For the text-containing cell, return its midpoint in (X, Y) coordinate format. 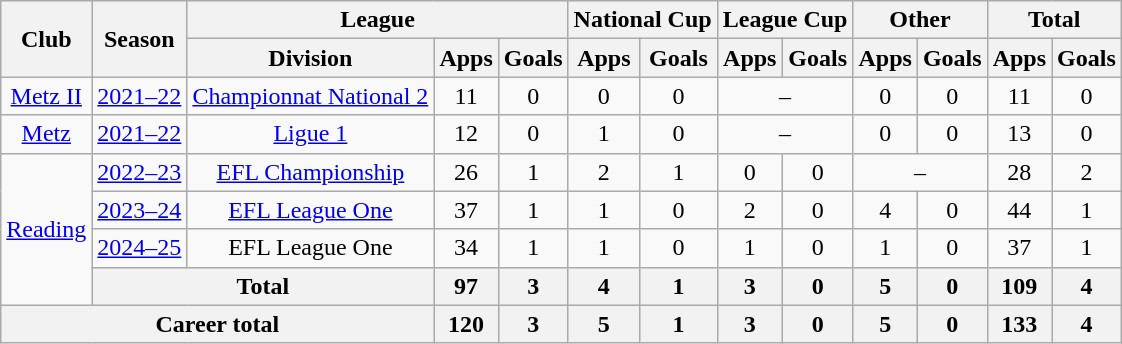
2023–24 (140, 210)
Championnat National 2 (310, 96)
28 (1019, 172)
26 (466, 172)
Club (46, 39)
44 (1019, 210)
League (378, 20)
Career total (218, 324)
Reading (46, 229)
Ligue 1 (310, 134)
Metz II (46, 96)
97 (466, 286)
34 (466, 248)
Season (140, 39)
Division (310, 58)
13 (1019, 134)
2022–23 (140, 172)
12 (466, 134)
109 (1019, 286)
National Cup (642, 20)
Metz (46, 134)
2024–25 (140, 248)
EFL Championship (310, 172)
133 (1019, 324)
120 (466, 324)
League Cup (785, 20)
Other (920, 20)
